Search for the cell housing the specified text and yield its (x, y) center coordinate. 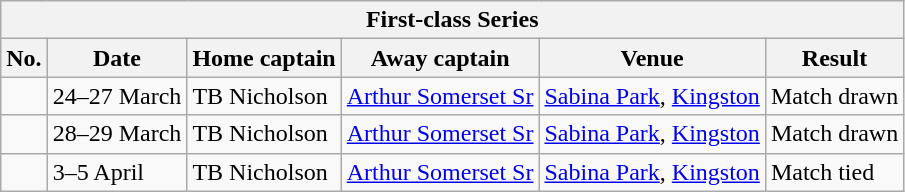
Result (834, 58)
No. (24, 58)
24–27 March (117, 96)
28–29 March (117, 134)
First-class Series (452, 20)
Home captain (264, 58)
3–5 April (117, 172)
Match tied (834, 172)
Away captain (440, 58)
Venue (652, 58)
Date (117, 58)
